Return the (X, Y) coordinate for the center point of the cell that contains the specified text.  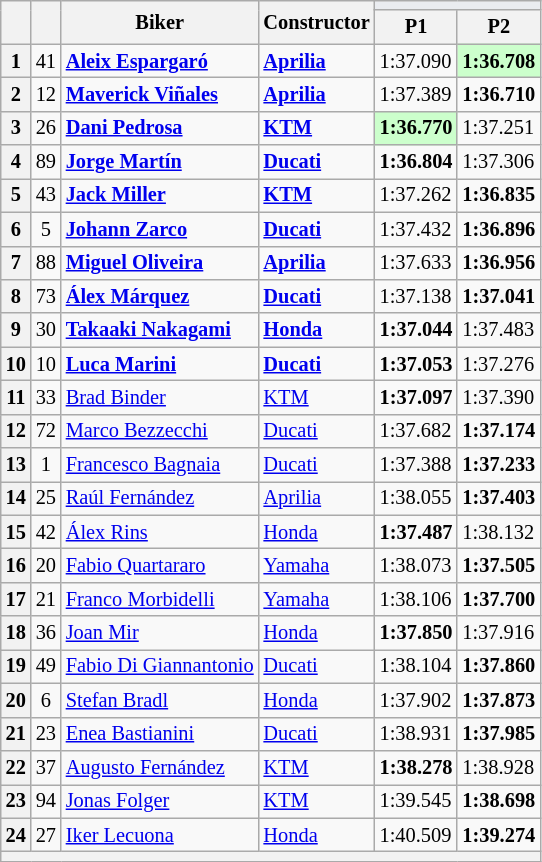
1:37.850 (416, 633)
33 (46, 397)
30 (46, 330)
Johann Zarco (160, 229)
18 (16, 633)
1:37.860 (498, 666)
1:39.545 (416, 801)
1:36.956 (498, 263)
P1 (416, 27)
1:37.916 (498, 633)
1:38.928 (498, 767)
1:37.390 (498, 397)
1:37.251 (498, 128)
Jack Miller (160, 195)
Fabio Quartararo (160, 565)
1:37.044 (416, 330)
1:38.055 (416, 498)
1:38.931 (416, 734)
1:37.174 (498, 431)
Raúl Fernández (160, 498)
2 (16, 94)
Aleix Espargaró (160, 61)
1:37.700 (498, 599)
17 (16, 599)
Biker (160, 22)
1:37.097 (416, 397)
Brad Binder (160, 397)
1:37.276 (498, 364)
26 (46, 128)
1:36.835 (498, 195)
1:36.708 (498, 61)
4 (16, 162)
1:36.896 (498, 229)
49 (46, 666)
42 (46, 532)
1:37.262 (416, 195)
89 (46, 162)
Iker Lecuona (160, 835)
1:40.509 (416, 835)
Maverick Viñales (160, 94)
8 (16, 296)
22 (16, 767)
41 (46, 61)
27 (46, 835)
1:36.770 (416, 128)
1:37.985 (498, 734)
1:37.233 (498, 465)
Marco Bezzecchi (160, 431)
1:37.873 (498, 700)
Stefan Bradl (160, 700)
1:37.306 (498, 162)
1:37.432 (416, 229)
Enea Bastianini (160, 734)
94 (46, 801)
1:38.106 (416, 599)
Takaaki Nakagami (160, 330)
73 (46, 296)
36 (46, 633)
1:37.487 (416, 532)
16 (16, 565)
1:36.710 (498, 94)
15 (16, 532)
19 (16, 666)
1:37.041 (498, 296)
11 (16, 397)
72 (46, 431)
1:37.403 (498, 498)
1:38.104 (416, 666)
Dani Pedrosa (160, 128)
43 (46, 195)
1:36.804 (416, 162)
Constructor (317, 22)
24 (16, 835)
1:37.389 (416, 94)
Álex Márquez (160, 296)
Jonas Folger (160, 801)
Francesco Bagnaia (160, 465)
1:38.073 (416, 565)
1:37.505 (498, 565)
9 (16, 330)
Franco Morbidelli (160, 599)
P2 (498, 27)
1:37.388 (416, 465)
Jorge Martín (160, 162)
Augusto Fernández (160, 767)
1:38.278 (416, 767)
Miguel Oliveira (160, 263)
7 (16, 263)
Luca Marini (160, 364)
3 (16, 128)
1:38.132 (498, 532)
14 (16, 498)
1:37.483 (498, 330)
1:37.682 (416, 431)
Fabio Di Giannantonio (160, 666)
1:37.053 (416, 364)
1:37.902 (416, 700)
1:37.138 (416, 296)
13 (16, 465)
88 (46, 263)
1:37.090 (416, 61)
Joan Mir (160, 633)
1:39.274 (498, 835)
1:37.633 (416, 263)
25 (46, 498)
Álex Rins (160, 532)
1:38.698 (498, 801)
37 (46, 767)
